Find where the given text appears and provide that cell's center as (X, Y) coordinate. 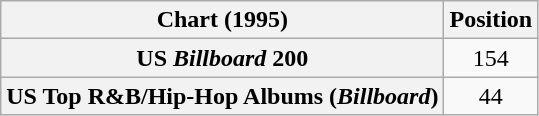
Chart (1995) (222, 20)
US Top R&B/Hip-Hop Albums (Billboard) (222, 96)
154 (491, 58)
44 (491, 96)
US Billboard 200 (222, 58)
Position (491, 20)
